Identify which cell holds the provided text, then report its (x, y) central coordinate. 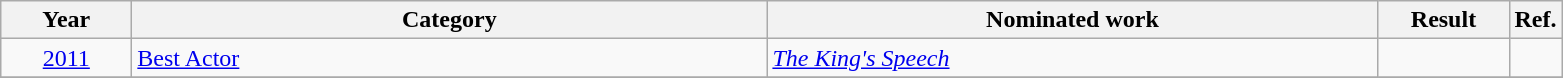
Best Actor (450, 58)
Result (1444, 20)
Nominated work (1072, 20)
The King's Speech (1072, 58)
2011 (66, 58)
Category (450, 20)
Ref. (1536, 20)
Year (66, 20)
